From the cell containing the given text, extract its center point as [x, y] coordinate. 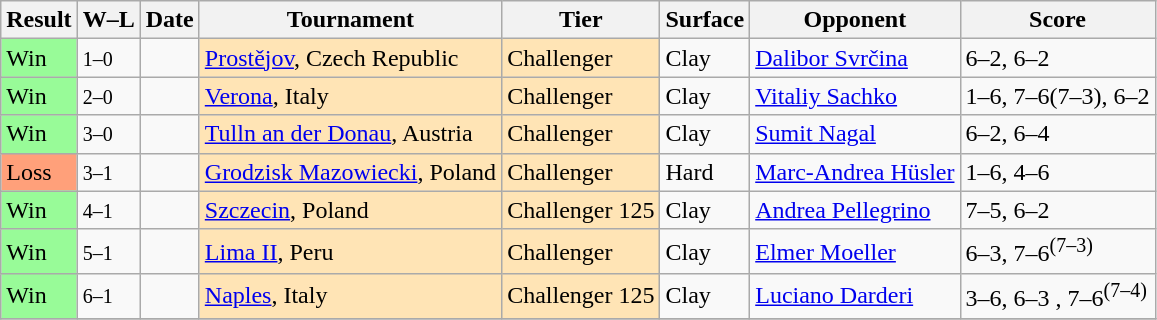
Tulln an der Donau, Austria [350, 134]
Vitaliy Sachko [855, 96]
2–0 [108, 96]
1–6, 4–6 [1058, 172]
Sumit Nagal [855, 134]
3–6, 6–3 , 7–6(7–4) [1058, 296]
Luciano Darderi [855, 296]
Date [170, 20]
6–2, 6–4 [1058, 134]
Lima II, Peru [350, 252]
Tier [581, 20]
6–2, 6–2 [1058, 58]
Result [39, 20]
Hard [705, 172]
Marc-Andrea Hüsler [855, 172]
4–1 [108, 210]
Prostějov, Czech Republic [350, 58]
Grodzisk Mazowiecki, Poland [350, 172]
Score [1058, 20]
Dalibor Svrčina [855, 58]
5–1 [108, 252]
3–1 [108, 172]
Andrea Pellegrino [855, 210]
Surface [705, 20]
1–0 [108, 58]
3–0 [108, 134]
W–L [108, 20]
Loss [39, 172]
Opponent [855, 20]
Elmer Moeller [855, 252]
Verona, Italy [350, 96]
Naples, Italy [350, 296]
Tournament [350, 20]
6–1 [108, 296]
Szczecin, Poland [350, 210]
7–5, 6–2 [1058, 210]
1–6, 7–6(7–3), 6–2 [1058, 96]
6–3, 7–6(7–3) [1058, 252]
